For the text-containing cell, return its midpoint in [x, y] coordinate format. 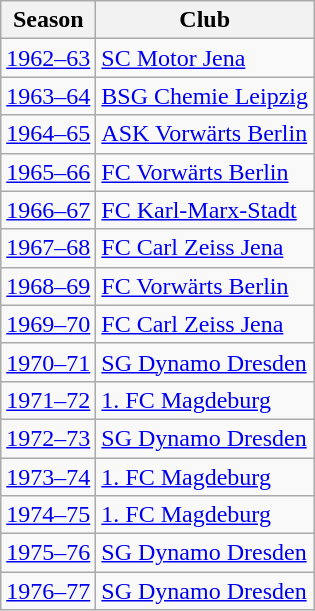
1976–77 [48, 591]
1971–72 [48, 400]
SC Motor Jena [205, 58]
1972–73 [48, 438]
1967–68 [48, 248]
Club [205, 20]
1968–69 [48, 286]
ASK Vorwärts Berlin [205, 134]
1964–65 [48, 134]
1973–74 [48, 477]
1962–63 [48, 58]
1965–66 [48, 172]
1974–75 [48, 515]
FC Karl-Marx-Stadt [205, 210]
1970–71 [48, 362]
1966–67 [48, 210]
BSG Chemie Leipzig [205, 96]
Season [48, 20]
1969–70 [48, 324]
1963–64 [48, 96]
1975–76 [48, 553]
